Determine the (x, y) coordinate at the center of the cell enclosing the given text.  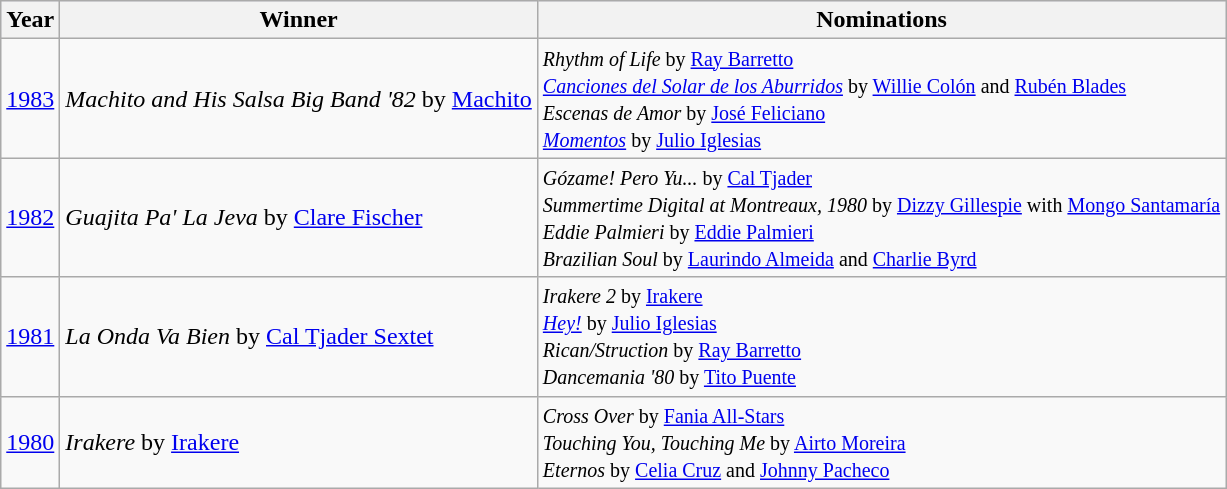
Irakere by Irakere (299, 442)
Winner (299, 20)
Cross Over by Fania All-StarsTouching You, Touching Me by Airto MoreiraEternos by Celia Cruz and Johnny Pacheco (881, 442)
1980 (30, 442)
Guajita Pa' La Jeva by Clare Fischer (299, 218)
1982 (30, 218)
1983 (30, 98)
1981 (30, 336)
Year (30, 20)
Nominations (881, 20)
Machito and His Salsa Big Band '82 by Machito (299, 98)
La Onda Va Bien by Cal Tjader Sextet (299, 336)
Irakere 2 by IrakereHey! by Julio IglesiasRican/Struction by Ray BarrettoDancemania '80 by Tito Puente (881, 336)
